Capture the cell that displays the provided text and extract its [x, y] central coordinate. 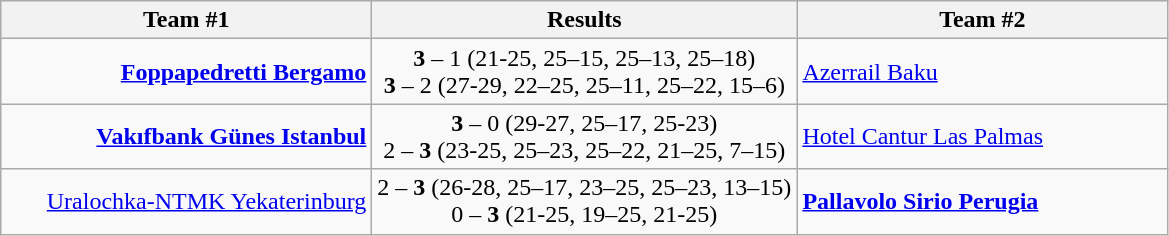
3 – 1 (21-25, 25–15, 25–13, 25–18)3 – 2 (27-29, 22–25, 25–11, 25–22, 15–6) [584, 72]
Team #1 [186, 20]
Pallavolo Sirio Perugia [982, 202]
Team #2 [982, 20]
Foppapedretti Bergamo [186, 72]
Vakıfbank Günes Istanbul [186, 136]
3 – 0 (29-27, 25–17, 25-23)2 – 3 (23-25, 25–23, 25–22, 21–25, 7–15) [584, 136]
Results [584, 20]
2 – 3 (26-28, 25–17, 23–25, 25–23, 13–15) 0 – 3 (21-25, 19–25, 21-25) [584, 202]
Uralochka-NTMK Yekaterinburg [186, 202]
Azerrail Baku [982, 72]
Hotel Cantur Las Palmas [982, 136]
